Scan for the cell matching the given text and deliver its (X, Y) coordinate at center. 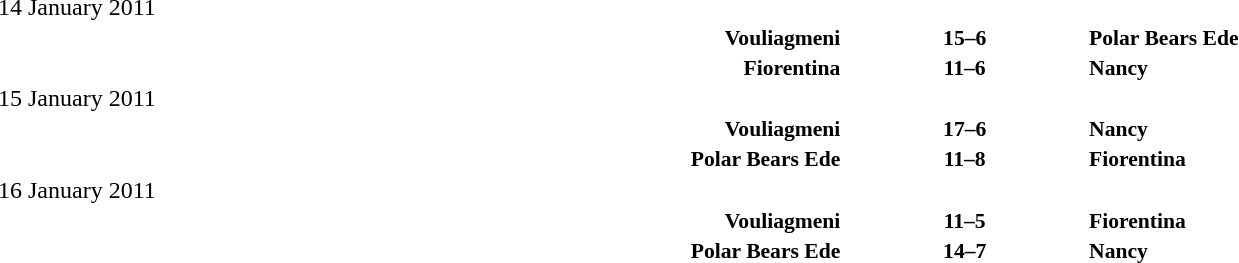
15–6 (964, 38)
11–8 (964, 159)
17–6 (964, 129)
11–5 (964, 220)
11–6 (964, 68)
